For the text-containing cell, return its midpoint in [X, Y] coordinate format. 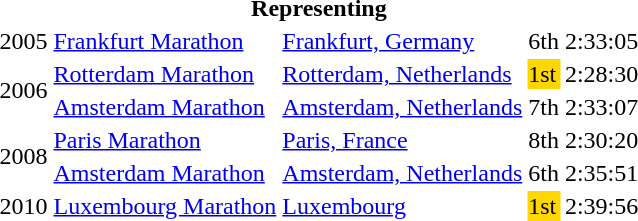
8th [544, 140]
Rotterdam Marathon [165, 74]
7th [544, 107]
Luxembourg Marathon [165, 206]
Paris Marathon [165, 140]
Rotterdam, Netherlands [402, 74]
Paris, France [402, 140]
Luxembourg [402, 206]
Frankfurt Marathon [165, 41]
Frankfurt, Germany [402, 41]
